Return (x, y) of the center of cell containing provided text 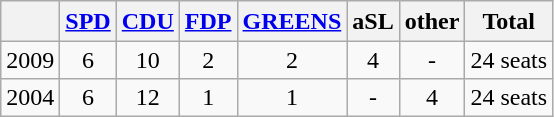
2004 (30, 98)
GREENS (292, 21)
FDP (208, 21)
other (432, 21)
Total (509, 21)
aSL (373, 21)
SPD (88, 21)
CDU (148, 21)
2009 (30, 60)
12 (148, 98)
10 (148, 60)
